Extract the (X, Y) coordinate from the center of the cell holding the provided text.  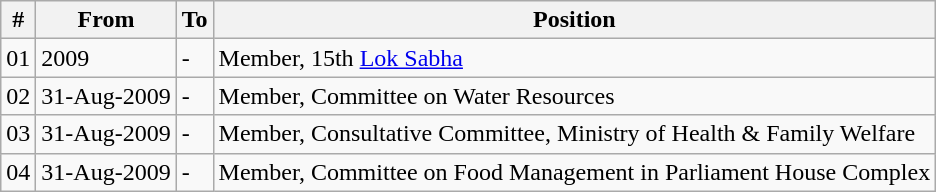
Position (574, 20)
01 (18, 58)
Member, Committee on Food Management in Parliament House Complex (574, 172)
Member, 15th Lok Sabha (574, 58)
04 (18, 172)
02 (18, 96)
03 (18, 134)
From (106, 20)
Member, Consultative Committee, Ministry of Health & Family Welfare (574, 134)
To (194, 20)
2009 (106, 58)
Member, Committee on Water Resources (574, 96)
# (18, 20)
